Search for the cell housing the specified text and yield its [X, Y] center coordinate. 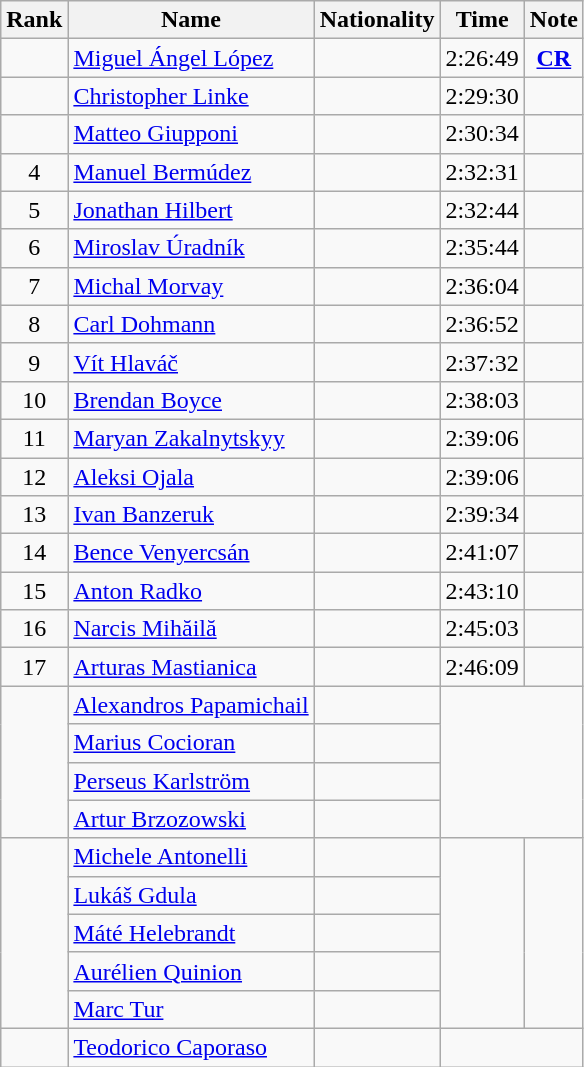
Manuel Bermúdez [191, 172]
Teodorico Caporaso [191, 1047]
Alexandros Papamichail [191, 705]
Time [482, 20]
2:43:10 [482, 591]
2:46:09 [482, 667]
6 [34, 248]
Arturas Mastianica [191, 667]
CR [554, 58]
10 [34, 400]
2:39:34 [482, 515]
Matteo Giupponi [191, 134]
Michal Morvay [191, 286]
Perseus Karlström [191, 781]
Michele Antonelli [191, 857]
Christopher Linke [191, 96]
Miroslav Úradník [191, 248]
2:38:03 [482, 400]
Anton Radko [191, 591]
Marius Cocioran [191, 743]
2:32:31 [482, 172]
2:26:49 [482, 58]
2:30:34 [482, 134]
2:29:30 [482, 96]
Artur Brzozowski [191, 819]
2:35:44 [482, 248]
13 [34, 515]
Lukáš Gdula [191, 895]
15 [34, 591]
2:32:44 [482, 210]
5 [34, 210]
2:36:04 [482, 286]
Name [191, 20]
Carl Dohmann [191, 324]
9 [34, 362]
14 [34, 553]
4 [34, 172]
2:45:03 [482, 629]
11 [34, 438]
Brendan Boyce [191, 400]
Vít Hlaváč [191, 362]
7 [34, 286]
12 [34, 477]
2:36:52 [482, 324]
2:41:07 [482, 553]
Jonathan Hilbert [191, 210]
Bence Venyercsán [191, 553]
Aurélien Quinion [191, 971]
17 [34, 667]
8 [34, 324]
Máté Helebrandt [191, 933]
2:37:32 [482, 362]
Nationality [377, 20]
Miguel Ángel López [191, 58]
Rank [34, 20]
Maryan Zakalnytskyy [191, 438]
Note [554, 20]
Marc Tur [191, 1009]
Narcis Mihăilă [191, 629]
16 [34, 629]
Ivan Banzeruk [191, 515]
Aleksi Ojala [191, 477]
